Identify which cell holds the provided text, then report its [X, Y] central coordinate. 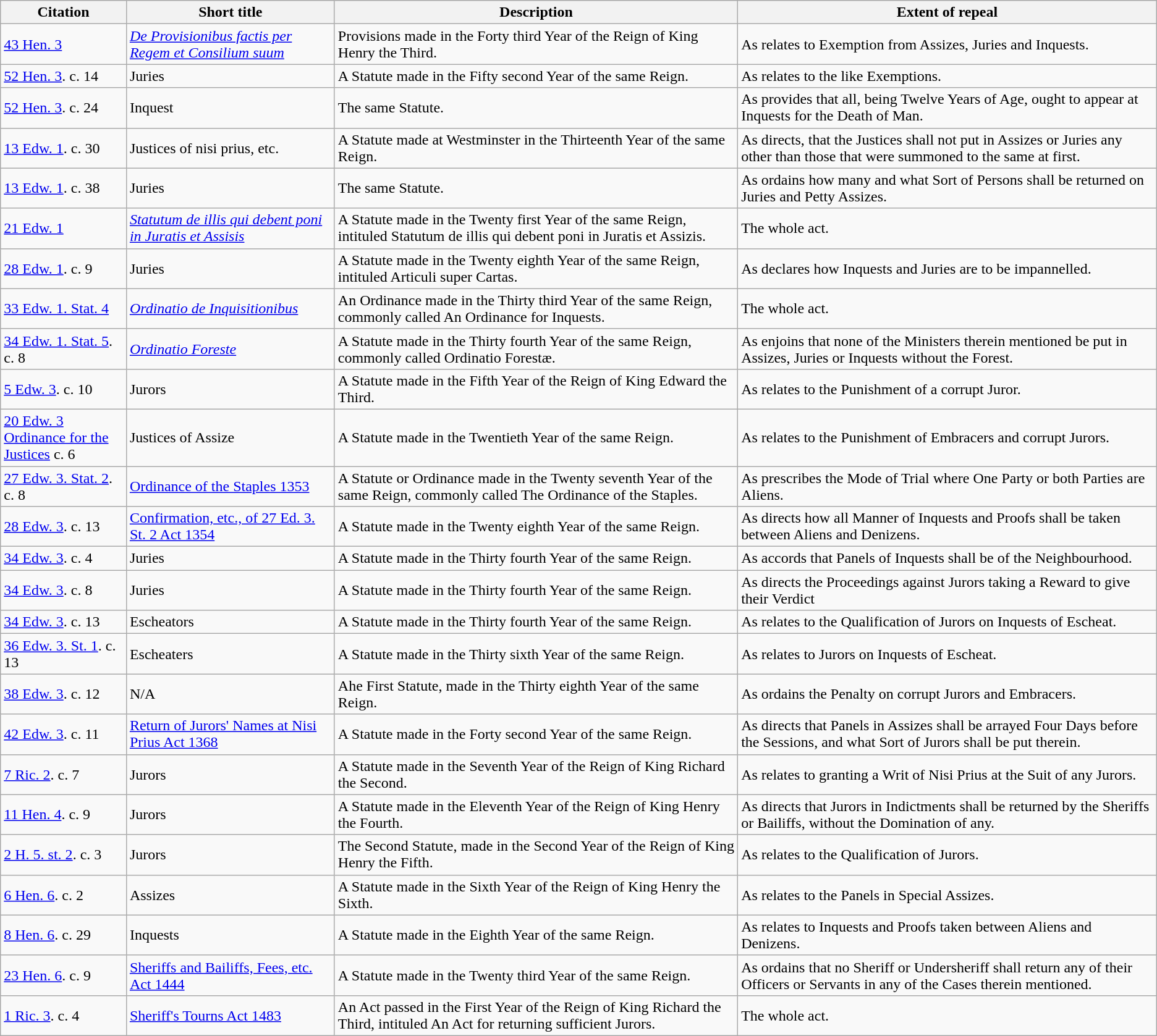
21 Edw. 1 [64, 229]
34 Edw. 1. Stat. 5. c. 8 [64, 348]
34 Edw. 3. c. 8 [64, 591]
20 Edw. 3Ordinance for the Justices c. 6 [64, 437]
As directs the Proceedings against Jurors taking a Reward to give their Verdict [947, 591]
7 Ric. 2. c. 7 [64, 775]
A Statute made in the Sixth Year of the Reign of King Henry the Sixth. [536, 895]
23 Hen. 6. c. 9 [64, 975]
A Statute made in the Twenty third Year of the same Reign. [536, 975]
An Act passed in the First Year of the Reign of King Richard the Third, intituled An Act for returning sufficient Jurors. [536, 1016]
Escheaters [230, 654]
13 Edw. 1. c. 30 [64, 148]
28 Edw. 1. c. 9 [64, 268]
Ordinance of the Staples 1353 [230, 486]
Short title [230, 12]
34 Edw. 3. c. 4 [64, 558]
As relates to the Panels in Special Assizes. [947, 895]
A Statute made in the Twenty eighth Year of the same Reign, intituled Articuli super Cartas. [536, 268]
A Statute made in the Eleventh Year of the Reign of King Henry the Fourth. [536, 814]
Ordinatio de Inquisitionibus [230, 309]
A Statute made in the Thirty fourth Year of the same Reign, commonly called Ordinatio Forestæ. [536, 348]
Assizes [230, 895]
As relates to the Punishment of Embracers and corrupt Jurors. [947, 437]
28 Edw. 3. c. 13 [64, 526]
As directs how all Manner of Inquests and Proofs shall be taken between Aliens and Denizens. [947, 526]
36 Edw. 3. St. 1. c. 13 [64, 654]
As directs that Jurors in Indictments shall be returned by the Sheriffs or Bailiffs, without the Domination of any. [947, 814]
As ordains the Penalty on corrupt Jurors and Embracers. [947, 694]
A Statute made in the Twenty first Year of the same Reign, intituled Statutum de illis qui debent poni in Juratis et Assizis. [536, 229]
5 Edw. 3. c. 10 [64, 389]
De Provisionibus factis per Regem et Consilium suum [230, 44]
38 Edw. 3. c. 12 [64, 694]
A Statute made in the Twentieth Year of the same Reign. [536, 437]
Statutum de illis qui debent poni in Juratis et Assisis [230, 229]
As relates to granting a Writ of Nisi Prius at the Suit of any Jurors. [947, 775]
Sheriff's Tourns Act 1483 [230, 1016]
A Statute made at Westminster in the Thirteenth Year of the same Reign. [536, 148]
52 Hen. 3. c. 24 [64, 107]
Ahe First Statute, made in the Thirty eighth Year of the same Reign. [536, 694]
As declares how Inquests and Juries are to be impannelled. [947, 268]
As accords that Panels of Inquests shall be of the Neighbourhood. [947, 558]
As enjoins that none of the Ministers therein mentioned be put in Assizes, Juries or Inquests without the Forest. [947, 348]
A Statute or Ordinance made in the Twenty seventh Year of the same Reign, commonly called The Ordinance of the Staples. [536, 486]
As relates to the Qualification of Jurors. [947, 855]
A Statute made in the Fifty second Year of the same Reign. [536, 76]
A Statute made in the Thirty sixth Year of the same Reign. [536, 654]
Justices of nisi prius, etc. [230, 148]
Escheators [230, 622]
A Statute made in the Forty second Year of the same Reign. [536, 734]
13 Edw. 1. c. 38 [64, 188]
Provisions made in the Forty third Year of the Reign of King Henry the Third. [536, 44]
33 Edw. 1. Stat. 4 [64, 309]
Return of Jurors' Names at Nisi Prius Act 1368 [230, 734]
Confirmation, etc., of 27 Ed. 3. St. 2 Act 1354 [230, 526]
As directs, that the Justices shall not put in Assizes or Juries any other than those that were summoned to the same at first. [947, 148]
Description [536, 12]
As ordains how many and what Sort of Persons shall be returned on Juries and Petty Assizes. [947, 188]
11 Hen. 4. c. 9 [64, 814]
42 Edw. 3. c. 11 [64, 734]
As relates to Jurors on Inquests of Escheat. [947, 654]
2 H. 5. st. 2. c. 3 [64, 855]
Justices of Assize [230, 437]
1 Ric. 3. c. 4 [64, 1016]
A Statute made in the Twenty eighth Year of the same Reign. [536, 526]
The Second Statute, made in the Second Year of the Reign of King Henry the Fifth. [536, 855]
8 Hen. 6. c. 29 [64, 935]
Ordinatio Foreste [230, 348]
As ordains that no Sheriff or Undersheriff shall return any of their Officers or Servants in any of the Cases therein mentioned. [947, 975]
6 Hen. 6. c. 2 [64, 895]
As relates to Exemption from Assizes, Juries and Inquests. [947, 44]
Sheriffs and Bailiffs, Fees, etc. Act 1444 [230, 975]
As relates to the Qualification of Jurors on Inquests of Escheat. [947, 622]
N/A [230, 694]
As relates to the like Exemptions. [947, 76]
A Statute made in the Eighth Year of the same Reign. [536, 935]
27 Edw. 3. Stat. 2. c. 8 [64, 486]
A Statute made in the Seventh Year of the Reign of King Richard the Second. [536, 775]
As relates to the Punishment of a corrupt Juror. [947, 389]
Extent of repeal [947, 12]
Inquest [230, 107]
As directs that Panels in Assizes shall be arrayed Four Days before the Sessions, and what Sort of Jurors shall be put therein. [947, 734]
As relates to Inquests and Proofs taken between Aliens and Denizens. [947, 935]
An Ordinance made in the Thirty third Year of the same Reign, commonly called An Ordinance for Inquests. [536, 309]
Inquests [230, 935]
A Statute made in the Fifth Year of the Reign of King Edward the Third. [536, 389]
As prescribes the Mode of Trial where One Party or both Parties are Aliens. [947, 486]
Citation [64, 12]
52 Hen. 3. c. 14 [64, 76]
As provides that all, being Twelve Years of Age, ought to appear at Inquests for the Death of Man. [947, 107]
34 Edw. 3. c. 13 [64, 622]
43 Hen. 3 [64, 44]
